Pinpoint the cell where the given text exists, returning its (X, Y) midpoint coordinate. 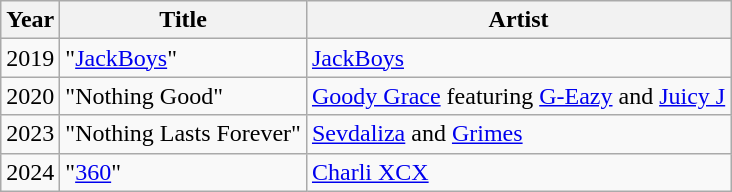
Charli XCX (518, 172)
Sevdaliza and Grimes (518, 134)
"JackBoys" (184, 58)
2024 (30, 172)
2019 (30, 58)
"360" (184, 172)
Title (184, 20)
2020 (30, 96)
Goody Grace featuring G-Eazy and Juicy J (518, 96)
"Nothing Good" (184, 96)
"Nothing Lasts Forever" (184, 134)
Year (30, 20)
2023 (30, 134)
Artist (518, 20)
JackBoys (518, 58)
